Output the (x, y) coordinate of the center of the cell containing the given text.  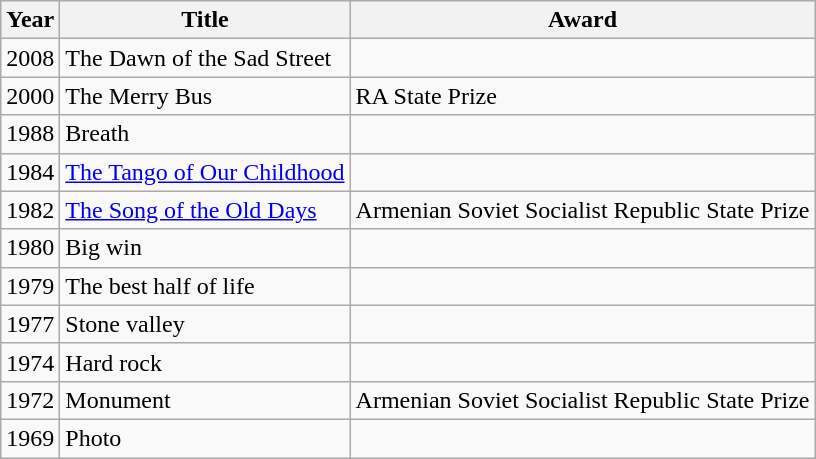
1988 (30, 134)
RA State Prize (582, 96)
1982 (30, 210)
2008 (30, 58)
The Dawn of the Sad Street (205, 58)
Photo (205, 438)
Big win (205, 248)
1979 (30, 286)
Monument (205, 400)
Hard rock (205, 362)
The Merry Bus (205, 96)
Year (30, 20)
2000 (30, 96)
The Tango of Our Childhood (205, 172)
1977 (30, 324)
1969 (30, 438)
Award (582, 20)
1984 (30, 172)
The best half of life (205, 286)
Title (205, 20)
Stone valley (205, 324)
The Song of the Old Days (205, 210)
1972 (30, 400)
Breath (205, 134)
1980 (30, 248)
1974 (30, 362)
